Return the (X, Y) coordinate for the center point of the cell that contains the specified text.  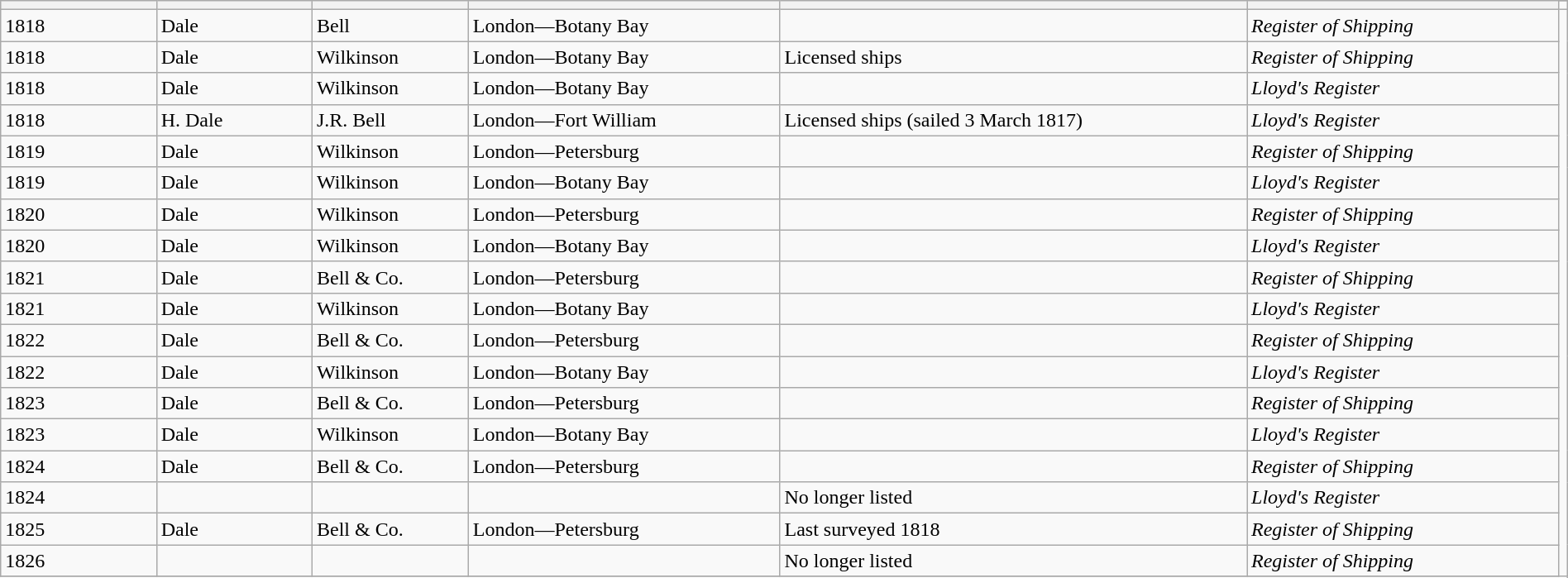
Licensed ships (sailed 3 March 1817) (1014, 120)
J.R. Bell (390, 120)
Licensed ships (1014, 57)
London—Fort William (624, 120)
Bell (390, 26)
1826 (79, 561)
H. Dale (234, 120)
1825 (79, 529)
Last surveyed 1818 (1014, 529)
